Return [X, Y] of the center of cell containing provided text 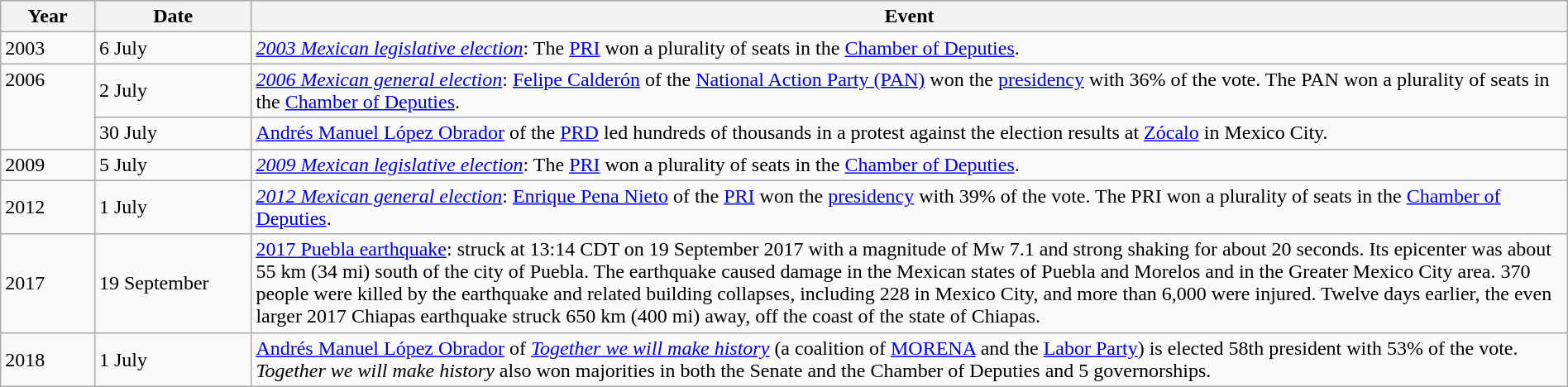
2017 [48, 283]
5 July [172, 165]
2003 Mexican legislative election: The PRI won a plurality of seats in the Chamber of Deputies. [910, 48]
2003 [48, 48]
2012 [48, 207]
19 September [172, 283]
30 July [172, 133]
Date [172, 17]
2009 Mexican legislative election: The PRI won a plurality of seats in the Chamber of Deputies. [910, 165]
2 July [172, 91]
2006 [48, 106]
Andrés Manuel López Obrador of the PRD led hundreds of thousands in a protest against the election results at Zócalo in Mexico City. [910, 133]
2009 [48, 165]
Event [910, 17]
2018 [48, 359]
Year [48, 17]
6 July [172, 48]
